Return the [X, Y] coordinate for the center point of the cell that contains the specified text.  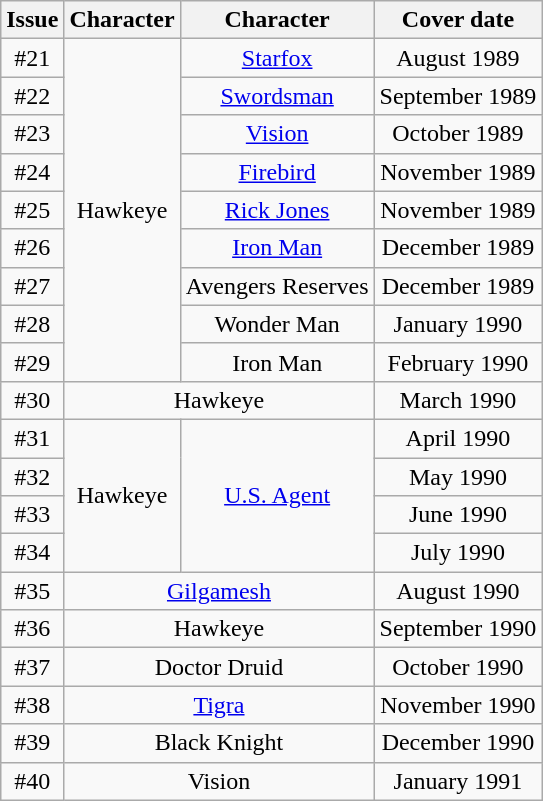
#25 [32, 210]
#32 [32, 477]
#40 [32, 781]
November 1990 [458, 705]
#27 [32, 286]
July 1990 [458, 553]
January 1991 [458, 781]
#35 [32, 591]
Tigra [219, 705]
June 1990 [458, 515]
April 1990 [458, 438]
#24 [32, 172]
#36 [32, 629]
March 1990 [458, 400]
U.S. Agent [277, 495]
December 1990 [458, 743]
October 1990 [458, 667]
#23 [32, 134]
Cover date [458, 20]
#31 [32, 438]
January 1990 [458, 324]
Avengers Reserves [277, 286]
May 1990 [458, 477]
August 1990 [458, 591]
Doctor Druid [219, 667]
September 1990 [458, 629]
Issue [32, 20]
August 1989 [458, 58]
#38 [32, 705]
#34 [32, 553]
Starfox [277, 58]
#28 [32, 324]
#21 [32, 58]
Wonder Man [277, 324]
#33 [32, 515]
Rick Jones [277, 210]
#29 [32, 362]
#39 [32, 743]
#22 [32, 96]
September 1989 [458, 96]
#37 [32, 667]
Swordsman [277, 96]
#26 [32, 248]
October 1989 [458, 134]
Firebird [277, 172]
Gilgamesh [219, 591]
#30 [32, 400]
Black Knight [219, 743]
February 1990 [458, 362]
